Search for the cell housing the specified text and yield its [X, Y] center coordinate. 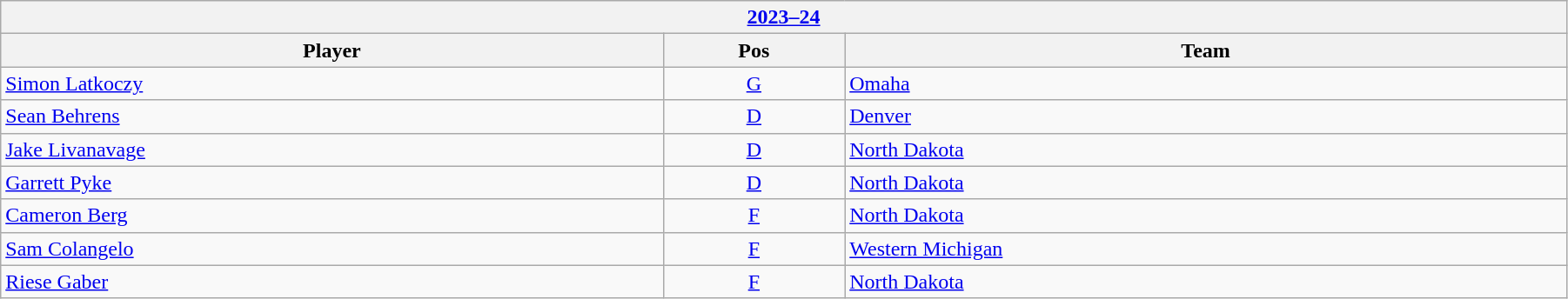
Team [1206, 50]
Omaha [1206, 83]
Player [332, 50]
Sean Behrens [332, 116]
Cameron Berg [332, 216]
Simon Latkoczy [332, 83]
Sam Colangelo [332, 249]
2023–24 [784, 17]
Denver [1206, 116]
Jake Livanavage [332, 149]
G [754, 83]
Riese Gaber [332, 282]
Western Michigan [1206, 249]
Pos [754, 50]
Garrett Pyke [332, 183]
